Return the [X, Y] coordinate for the center point of the cell that contains the specified text.  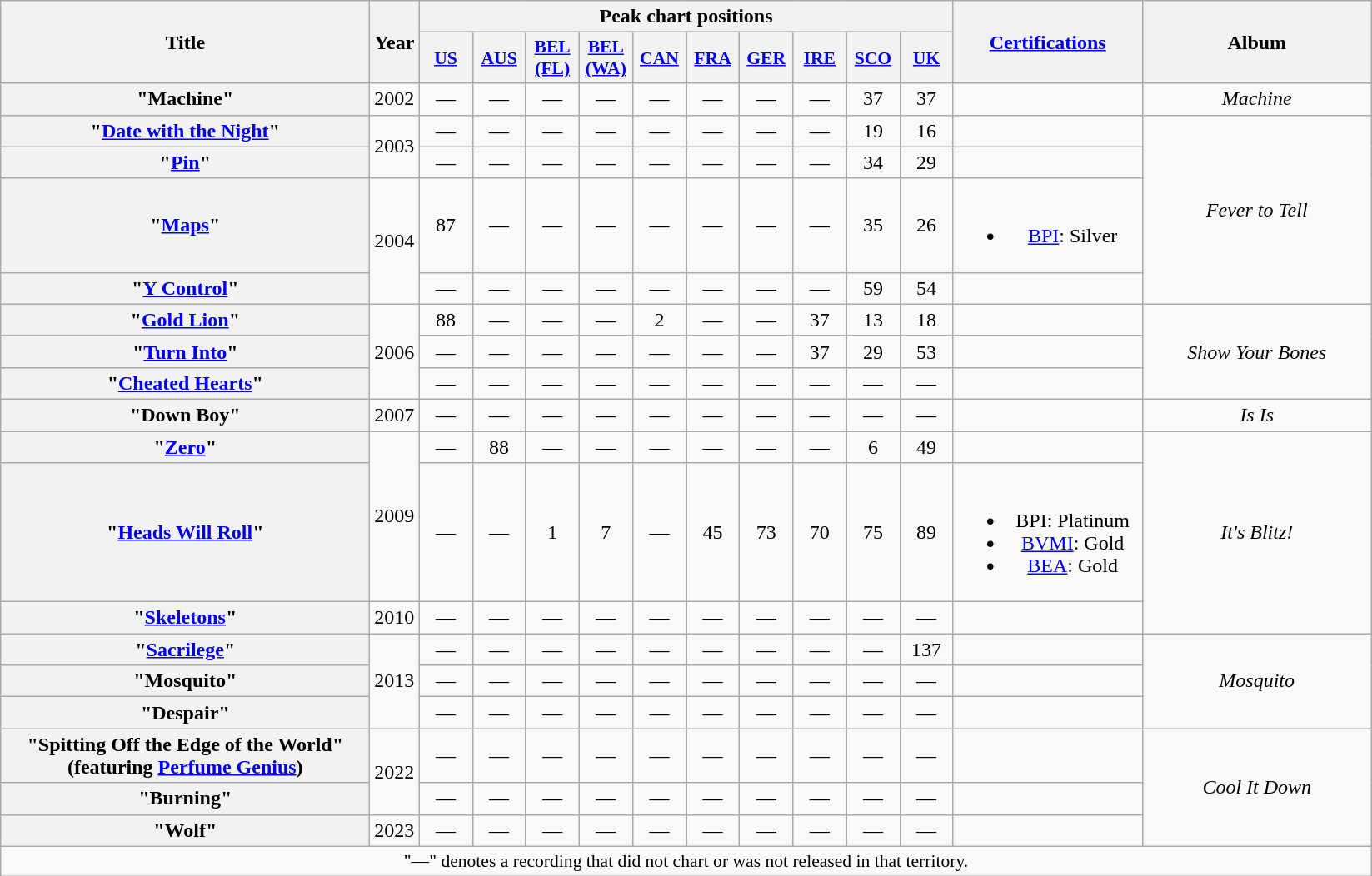
BPI: Silver [1048, 225]
Is Is [1256, 415]
"Turn Into" [185, 351]
Peak chart positions [686, 17]
35 [873, 225]
"Down Boy" [185, 415]
87 [446, 225]
2 [659, 320]
"Gold Lion" [185, 320]
18 [926, 320]
75 [873, 533]
SCO [873, 58]
"Pin" [185, 162]
Title [185, 42]
137 [926, 650]
Year [395, 42]
13 [873, 320]
6 [873, 447]
"Zero" [185, 447]
"Date with the Night" [185, 131]
BEL(FL) [552, 58]
Fever to Tell [1256, 210]
2006 [395, 351]
Cool It Down [1256, 788]
FRA [713, 58]
"Spitting Off the Edge of the World"(featuring Perfume Genius) [185, 756]
1 [552, 533]
54 [926, 288]
2023 [395, 830]
AUS [499, 58]
"Wolf" [185, 830]
"Sacrilege" [185, 650]
UK [926, 58]
"Mosquito" [185, 681]
Certifications [1048, 42]
2003 [395, 147]
"Despair" [185, 713]
It's Blitz! [1256, 533]
Album [1256, 42]
"—" denotes a recording that did not chart or was not released in that territory. [686, 861]
Machine [1256, 99]
GER [766, 58]
34 [873, 162]
2002 [395, 99]
"Y Control" [185, 288]
2010 [395, 618]
"Machine" [185, 99]
"Cheated Hearts" [185, 383]
53 [926, 351]
"Maps" [185, 225]
CAN [659, 58]
2007 [395, 415]
IRE [820, 58]
16 [926, 131]
US [446, 58]
"Heads Will Roll" [185, 533]
"Burning" [185, 799]
"Skeletons" [185, 618]
45 [713, 533]
59 [873, 288]
BPI: PlatinumBVMI: GoldBEA: Gold [1048, 533]
49 [926, 447]
Show Your Bones [1256, 351]
19 [873, 131]
Mosquito [1256, 681]
2009 [395, 516]
89 [926, 533]
2022 [395, 771]
BEL(WA) [606, 58]
73 [766, 533]
26 [926, 225]
2004 [395, 241]
7 [606, 533]
70 [820, 533]
2013 [395, 681]
